Find where the given text appears and provide that cell's center as (X, Y) coordinate. 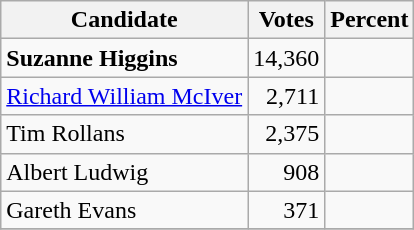
908 (286, 172)
Percent (370, 20)
Suzanne Higgins (124, 58)
2,375 (286, 134)
14,360 (286, 58)
Gareth Evans (124, 210)
Albert Ludwig (124, 172)
Candidate (124, 20)
Richard William McIver (124, 96)
2,711 (286, 96)
Votes (286, 20)
Tim Rollans (124, 134)
371 (286, 210)
